Pinpoint the cell where the given text exists, returning its (x, y) midpoint coordinate. 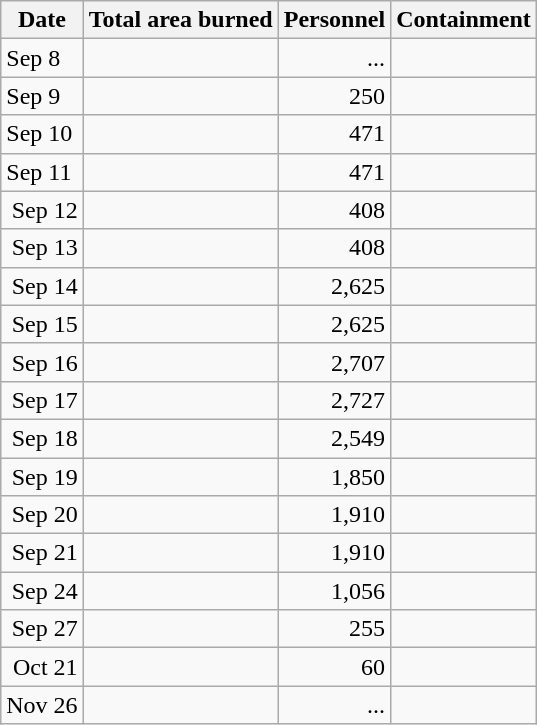
Total area burned (180, 20)
Personnel (334, 20)
2,549 (334, 438)
Sep 15 (42, 324)
Sep 20 (42, 515)
Sep 12 (42, 210)
Sep 10 (42, 134)
Sep 14 (42, 286)
Sep 11 (42, 172)
Sep 13 (42, 248)
Oct 21 (42, 667)
Containment (464, 20)
2,727 (334, 400)
2,707 (334, 362)
Sep 18 (42, 438)
1,850 (334, 477)
Sep 17 (42, 400)
Sep 9 (42, 96)
Sep 8 (42, 58)
250 (334, 96)
Sep 24 (42, 591)
Sep 27 (42, 629)
Date (42, 20)
255 (334, 629)
Sep 16 (42, 362)
Sep 21 (42, 553)
1,056 (334, 591)
60 (334, 667)
Nov 26 (42, 705)
Sep 19 (42, 477)
